Provide the (X, Y) coordinate of the cell's center where the given text is located.  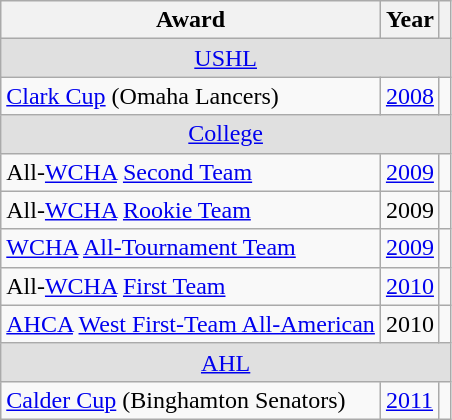
2011 (410, 400)
Year (410, 20)
WCHA All-Tournament Team (191, 248)
All-WCHA First Team (191, 286)
2008 (410, 96)
All-WCHA Rookie Team (191, 210)
USHL (226, 58)
College (226, 134)
All-WCHA Second Team (191, 172)
Award (191, 20)
AHCA West First-Team All-American (191, 324)
Calder Cup (Binghamton Senators) (191, 400)
AHL (226, 362)
Clark Cup (Omaha Lancers) (191, 96)
